Identify which cell holds the provided text, then report its (X, Y) central coordinate. 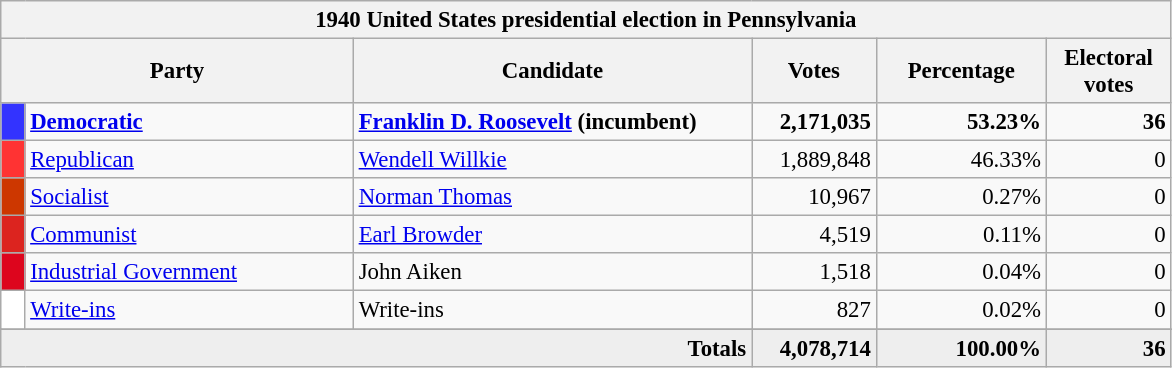
Electoral votes (1108, 72)
1,518 (814, 273)
Candidate (552, 72)
1,889,848 (814, 160)
Party (178, 72)
John Aiken (552, 273)
827 (814, 310)
0.02% (961, 310)
Communist (189, 235)
Franklin D. Roosevelt (incumbent) (552, 122)
0.04% (961, 273)
Earl Browder (552, 235)
4,078,714 (814, 348)
10,967 (814, 197)
2,171,035 (814, 122)
Norman Thomas (552, 197)
Votes (814, 72)
Percentage (961, 72)
4,519 (814, 235)
0.27% (961, 197)
46.33% (961, 160)
Totals (376, 348)
0.11% (961, 235)
Wendell Willkie (552, 160)
Republican (189, 160)
53.23% (961, 122)
1940 United States presidential election in Pennsylvania (586, 20)
Industrial Government (189, 273)
100.00% (961, 348)
Democratic (189, 122)
Socialist (189, 197)
